From the cell containing the given text, extract its center point as [x, y] coordinate. 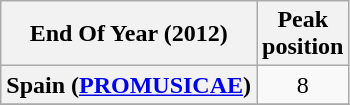
Spain (PROMUSICAE) [129, 85]
End Of Year (2012) [129, 34]
Peakposition [303, 34]
8 [303, 85]
